Detect which cell encompasses the target text, then output its [X, Y] center coordinate. 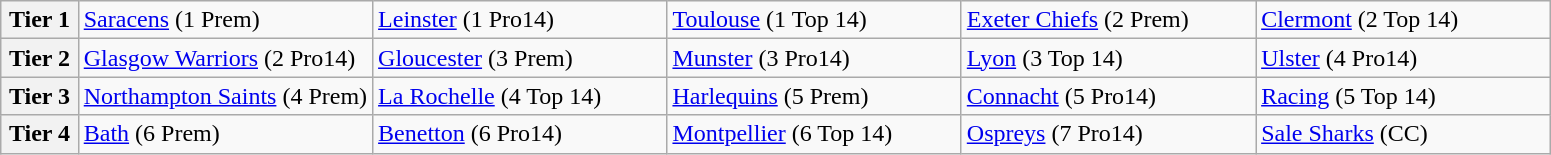
Tier 1 [40, 20]
Montpellier (6 Top 14) [814, 134]
Tier 2 [40, 58]
Bath (6 Prem) [225, 134]
Saracens (1 Prem) [225, 20]
Munster (3 Pro14) [814, 58]
Ulster (4 Pro14) [1403, 58]
Racing (5 Top 14) [1403, 96]
Exeter Chiefs (2 Prem) [1108, 20]
Sale Sharks (CC) [1403, 134]
La Rochelle (4 Top 14) [520, 96]
Connacht (5 Pro14) [1108, 96]
Glasgow Warriors (2 Pro14) [225, 58]
Harlequins (5 Prem) [814, 96]
Lyon (3 Top 14) [1108, 58]
Gloucester (3 Prem) [520, 58]
Tier 3 [40, 96]
Ospreys (7 Pro14) [1108, 134]
Northampton Saints (4 Prem) [225, 96]
Clermont (2 Top 14) [1403, 20]
Benetton (6 Pro14) [520, 134]
Leinster (1 Pro14) [520, 20]
Tier 4 [40, 134]
Toulouse (1 Top 14) [814, 20]
